From the cell containing the given text, extract its center point as [X, Y] coordinate. 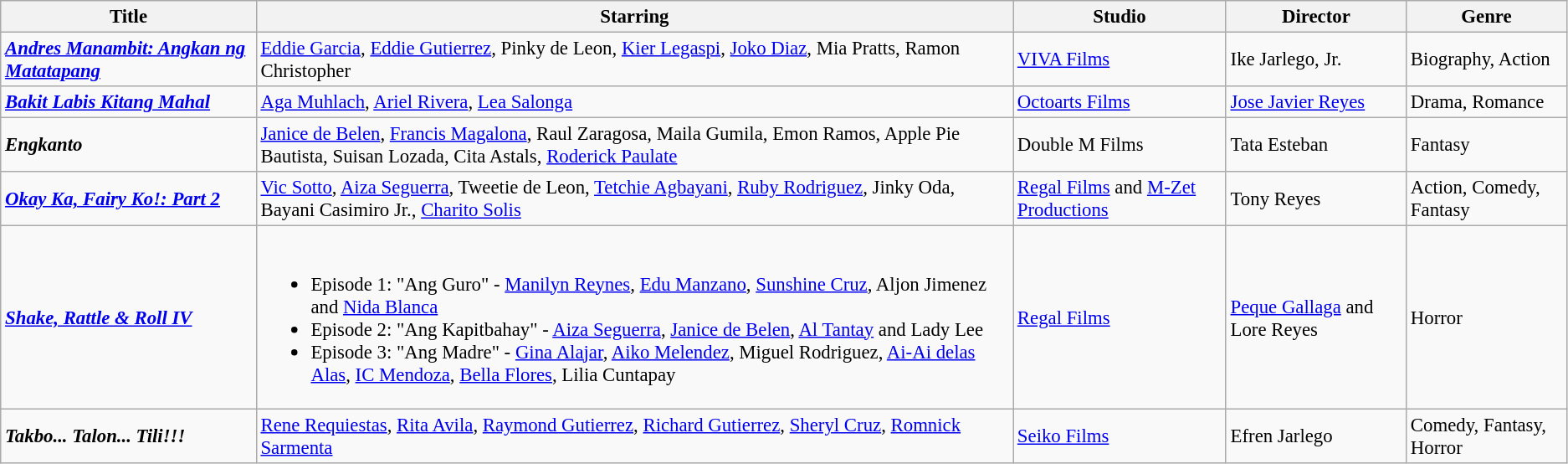
Tony Reyes [1315, 199]
Horror [1487, 317]
Regal Films and M-Zet Productions [1120, 199]
Vic Sotto, Aiza Seguerra, Tweetie de Leon, Tetchie Agbayani, Ruby Rodriguez, Jinky Oda, Bayani Casimiro Jr., Charito Solis [634, 199]
Comedy, Fantasy, Horror [1487, 436]
Bakit Labis Kitang Mahal [129, 102]
Engkanto [129, 146]
Efren Jarlego [1315, 436]
Double M Films [1120, 146]
Janice de Belen, Francis Magalona, Raul Zaragosa, Maila Gumila, Emon Ramos, Apple Pie Bautista, Suisan Lozada, Cita Astals, Roderick Paulate [634, 146]
Aga Muhlach, Ariel Rivera, Lea Salonga [634, 102]
Title [129, 17]
VIVA Films [1120, 60]
Ike Jarlego, Jr. [1315, 60]
Biography, Action [1487, 60]
Genre [1487, 17]
Okay Ka, Fairy Ko!: Part 2 [129, 199]
Shake, Rattle & Roll IV [129, 317]
Action, Comedy, Fantasy [1487, 199]
Peque Gallaga and Lore Reyes [1315, 317]
Jose Javier Reyes [1315, 102]
Regal Films [1120, 317]
Rene Requiestas, Rita Avila, Raymond Gutierrez, Richard Gutierrez, Sheryl Cruz, Romnick Sarmenta [634, 436]
Andres Manambit: Angkan ng Matatapang [129, 60]
Fantasy [1487, 146]
Tata Esteban [1315, 146]
Octoarts Films [1120, 102]
Drama, Romance [1487, 102]
Director [1315, 17]
Eddie Garcia, Eddie Gutierrez, Pinky de Leon, Kier Legaspi, Joko Diaz, Mia Pratts, Ramon Christopher [634, 60]
Starring [634, 17]
Studio [1120, 17]
Seiko Films [1120, 436]
Takbo... Talon... Tili!!! [129, 436]
